Locate the cell with the specified text and output its [X, Y] center coordinate. 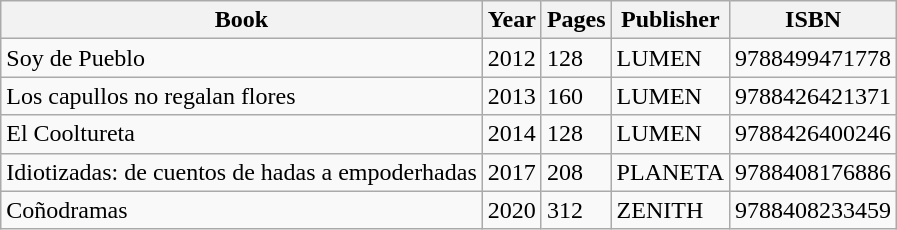
9788426421371 [814, 96]
ZENITH [670, 210]
Los capullos no regalan flores [242, 96]
9788408233459 [814, 210]
312 [576, 210]
2020 [512, 210]
Book [242, 20]
208 [576, 172]
El Cooltureta [242, 134]
Year [512, 20]
9788426400246 [814, 134]
2017 [512, 172]
9788499471778 [814, 58]
ISBN [814, 20]
Pages [576, 20]
Coñodramas [242, 210]
PLANETA [670, 172]
2013 [512, 96]
Soy de Pueblo [242, 58]
160 [576, 96]
9788408176886 [814, 172]
2014 [512, 134]
Publisher [670, 20]
2012 [512, 58]
Idiotizadas: de cuentos de hadas a empoderhadas [242, 172]
